Pinpoint the cell where the given text exists, returning its [X, Y] midpoint coordinate. 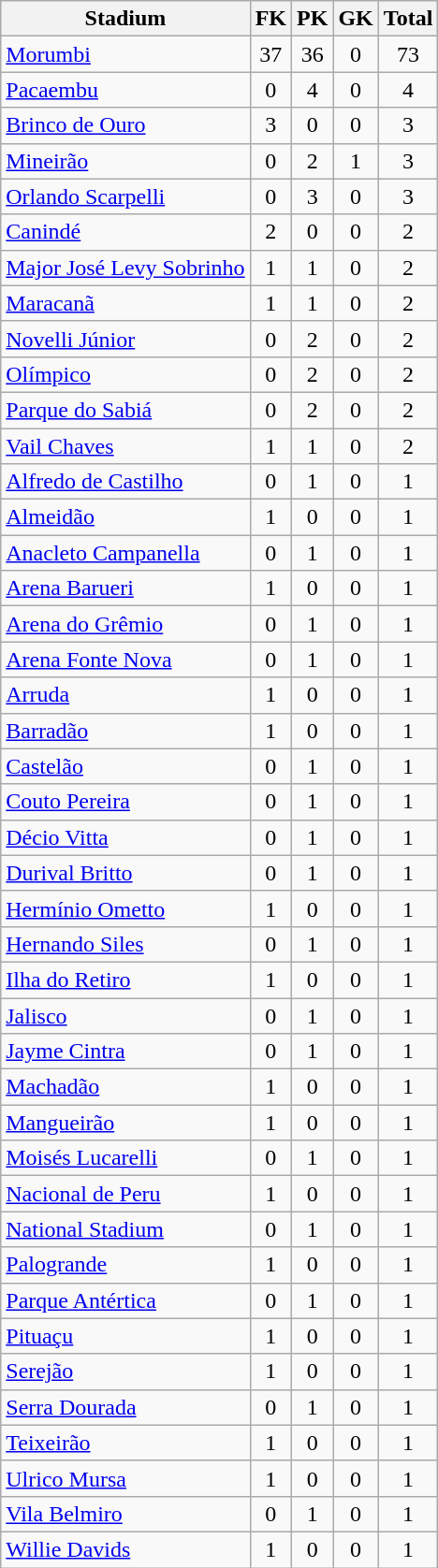
Novelli Júnior [125, 339]
Brinco de Ouro [125, 125]
Ulrico Mursa [125, 1478]
37 [270, 54]
Mineirão [125, 161]
Palogrande [125, 1265]
Total [408, 19]
Pituaçu [125, 1336]
Hernando Siles [125, 944]
Olímpico [125, 374]
Serra Dourada [125, 1407]
Major José Levy Sobrinho [125, 268]
Arena Fonte Nova [125, 660]
FK [270, 19]
Barradão [125, 731]
Maracanã [125, 303]
Ilha do Retiro [125, 980]
Vail Chaves [125, 446]
Machadão [125, 1087]
Décio Vitta [125, 837]
Jayme Cintra [125, 1052]
Couto Pereira [125, 802]
Orlando Scarpelli [125, 196]
36 [313, 54]
GK [356, 19]
Hermínio Ometto [125, 908]
Anacleto Campanella [125, 553]
Mangueirão [125, 1123]
PK [313, 19]
Pacaembu [125, 90]
National Stadium [125, 1229]
Jalisco [125, 1015]
73 [408, 54]
Arena do Grêmio [125, 624]
Willie Davids [125, 1549]
Moisés Lucarelli [125, 1158]
Stadium [125, 19]
Serejão [125, 1372]
Vila Belmiro [125, 1514]
Castelão [125, 766]
Nacional de Peru [125, 1194]
Almeidão [125, 517]
Arruda [125, 695]
Parque Antértica [125, 1300]
Teixeirão [125, 1443]
Durival Britto [125, 873]
Arena Barueri [125, 588]
Canindé [125, 232]
Morumbi [125, 54]
Parque do Sabiá [125, 410]
Alfredo de Castilho [125, 482]
